Determine the [x, y] coordinate at the center of the cell enclosing the given text.  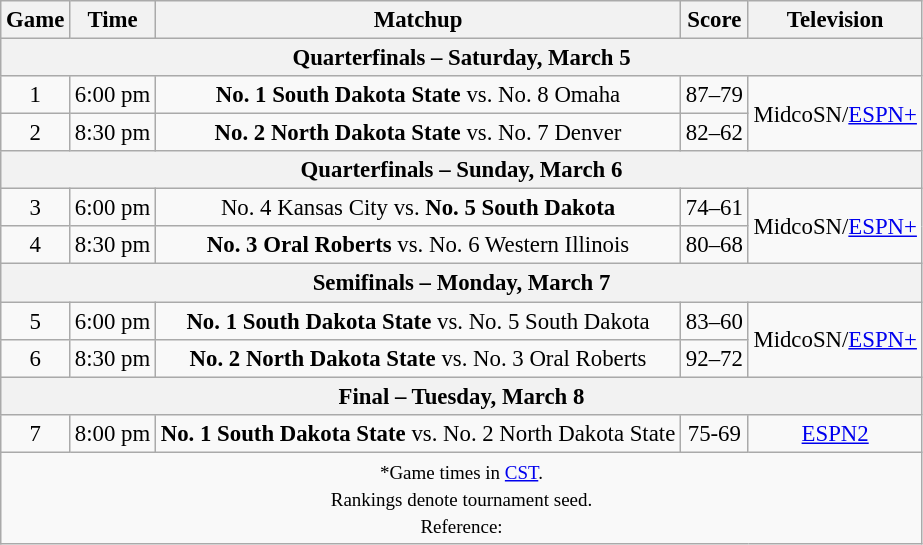
No. 2 North Dakota State vs. No. 7 Denver [418, 133]
82–62 [715, 133]
Quarterfinals – Sunday, March 6 [462, 170]
ESPN2 [835, 433]
92–72 [715, 358]
Game [36, 20]
Semifinals – Monday, March 7 [462, 283]
No. 3 Oral Roberts vs. No. 6 Western Illinois [418, 245]
Score [715, 20]
No. 2 North Dakota State vs. No. 3 Oral Roberts [418, 358]
*Game times in CST. Rankings denote tournament seed.Reference: [462, 498]
7 [36, 433]
6 [36, 358]
Time [113, 20]
Final – Tuesday, March 8 [462, 396]
No. 1 South Dakota State vs. No. 5 South Dakota [418, 321]
Matchup [418, 20]
No. 4 Kansas City vs. No. 5 South Dakota [418, 208]
87–79 [715, 95]
No. 1 South Dakota State vs. No. 8 Omaha [418, 95]
1 [36, 95]
No. 1 South Dakota State vs. No. 2 North Dakota State [418, 433]
Quarterfinals – Saturday, March 5 [462, 58]
83–60 [715, 321]
2 [36, 133]
4 [36, 245]
Television [835, 20]
3 [36, 208]
80–68 [715, 245]
8:00 pm [113, 433]
75-69 [715, 433]
74–61 [715, 208]
5 [36, 321]
